Extract the (x, y) coordinate from the center of the cell holding the provided text.  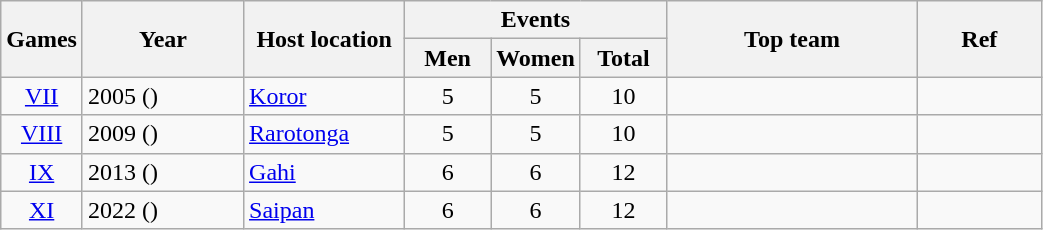
Events (536, 20)
Top team (792, 39)
Gahi (324, 172)
Men (448, 58)
Games (42, 39)
Koror (324, 96)
Rarotonga (324, 134)
Host location (324, 39)
2022 () (162, 210)
2013 () (162, 172)
VII (42, 96)
VIII (42, 134)
Total (623, 58)
2005 () (162, 96)
Women (536, 58)
2009 () (162, 134)
Year (162, 39)
IX (42, 172)
Saipan (324, 210)
XI (42, 210)
Ref (980, 39)
